Determine the (x, y) coordinate at the center of the cell enclosing the given text.  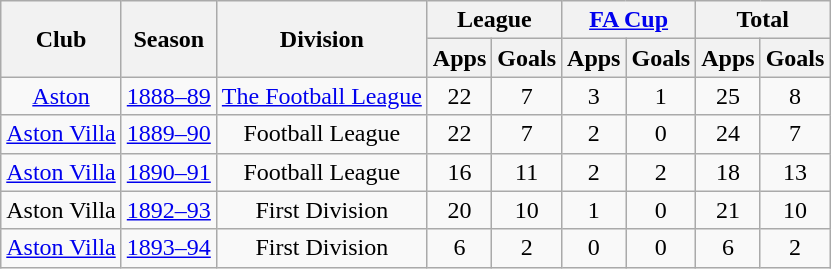
20 (459, 210)
8 (795, 96)
1893–94 (168, 248)
Club (62, 39)
1888–89 (168, 96)
25 (728, 96)
3 (594, 96)
1892–93 (168, 210)
The Football League (322, 96)
21 (728, 210)
Total (763, 20)
League (494, 20)
18 (728, 172)
11 (527, 172)
16 (459, 172)
1890–91 (168, 172)
Season (168, 39)
24 (728, 134)
FA Cup (629, 20)
13 (795, 172)
1889–90 (168, 134)
Aston (62, 96)
Division (322, 39)
